From the cell containing the given text, extract its center point as (x, y) coordinate. 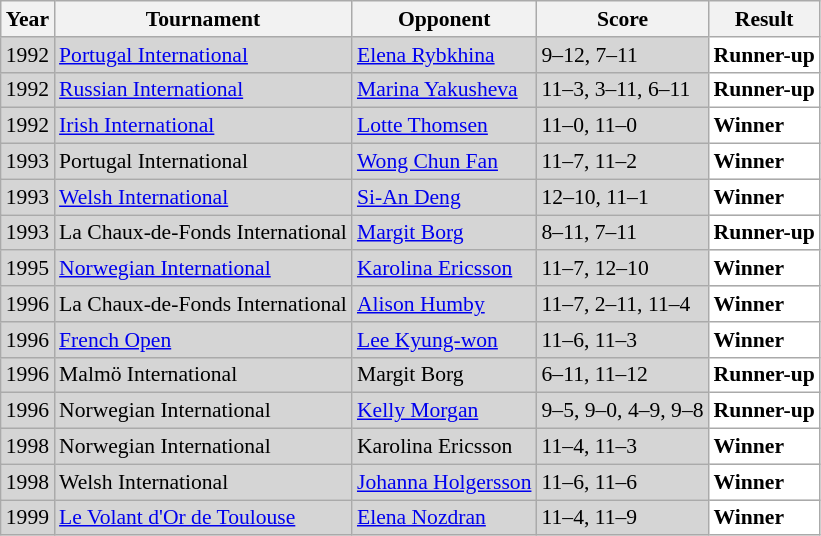
9–5, 9–0, 4–9, 9–8 (623, 411)
11–7, 11–2 (623, 162)
Lotte Thomsen (444, 126)
Score (623, 19)
11–4, 11–3 (623, 447)
1995 (28, 269)
1999 (28, 518)
Malmö International (203, 375)
Alison Humby (444, 304)
12–10, 11–1 (623, 197)
Kelly Morgan (444, 411)
Elena Nozdran (444, 518)
Wong Chun Fan (444, 162)
11–7, 2–11, 11–4 (623, 304)
Russian International (203, 90)
11–0, 11–0 (623, 126)
Si-An Deng (444, 197)
9–12, 7–11 (623, 55)
French Open (203, 340)
Lee Kyung-won (444, 340)
Le Volant d'Or de Toulouse (203, 518)
Johanna Holgersson (444, 482)
11–3, 3–11, 6–11 (623, 90)
Result (764, 19)
Year (28, 19)
11–6, 11–6 (623, 482)
Tournament (203, 19)
Irish International (203, 126)
Opponent (444, 19)
11–4, 11–9 (623, 518)
6–11, 11–12 (623, 375)
11–6, 11–3 (623, 340)
Marina Yakusheva (444, 90)
Elena Rybkhina (444, 55)
11–7, 12–10 (623, 269)
8–11, 7–11 (623, 233)
